Scan for the cell matching the given text and deliver its (X, Y) coordinate at center. 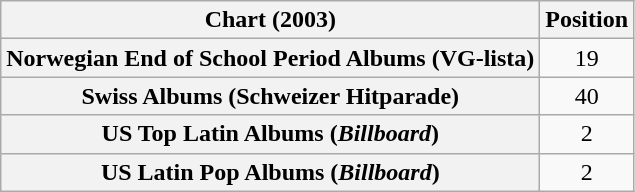
Chart (2003) (270, 20)
Position (587, 20)
Swiss Albums (Schweizer Hitparade) (270, 96)
40 (587, 96)
Norwegian End of School Period Albums (VG-lista) (270, 58)
19 (587, 58)
US Latin Pop Albums (Billboard) (270, 172)
US Top Latin Albums (Billboard) (270, 134)
